Output the (X, Y) coordinate of the center of the cell containing the given text.  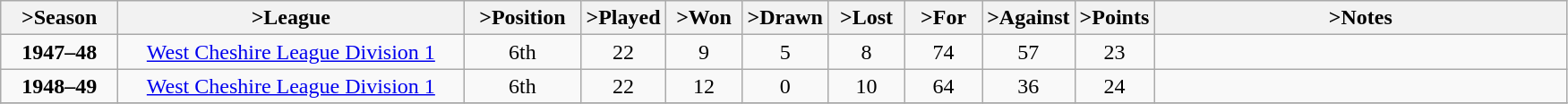
>For (944, 18)
9 (704, 52)
57 (1028, 52)
12 (704, 86)
>Drawn (784, 18)
>League (291, 18)
10 (866, 86)
>Season (59, 18)
8 (866, 52)
>Position (523, 18)
1947–48 (59, 52)
64 (944, 86)
74 (944, 52)
36 (1028, 86)
23 (1114, 52)
>Lost (866, 18)
>Won (704, 18)
24 (1114, 86)
0 (784, 86)
>Notes (1361, 18)
>Points (1114, 18)
>Against (1028, 18)
5 (784, 52)
1948–49 (59, 86)
>Played (623, 18)
